Extract the [X, Y] coordinate from the center of the cell holding the provided text.  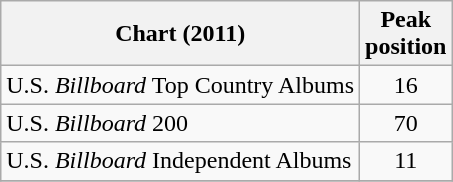
Chart (2011) [180, 34]
70 [406, 123]
Peakposition [406, 34]
11 [406, 161]
U.S. Billboard Top Country Albums [180, 85]
U.S. Billboard Independent Albums [180, 161]
16 [406, 85]
U.S. Billboard 200 [180, 123]
